Output the [x, y] coordinate of the center of the cell containing the given text.  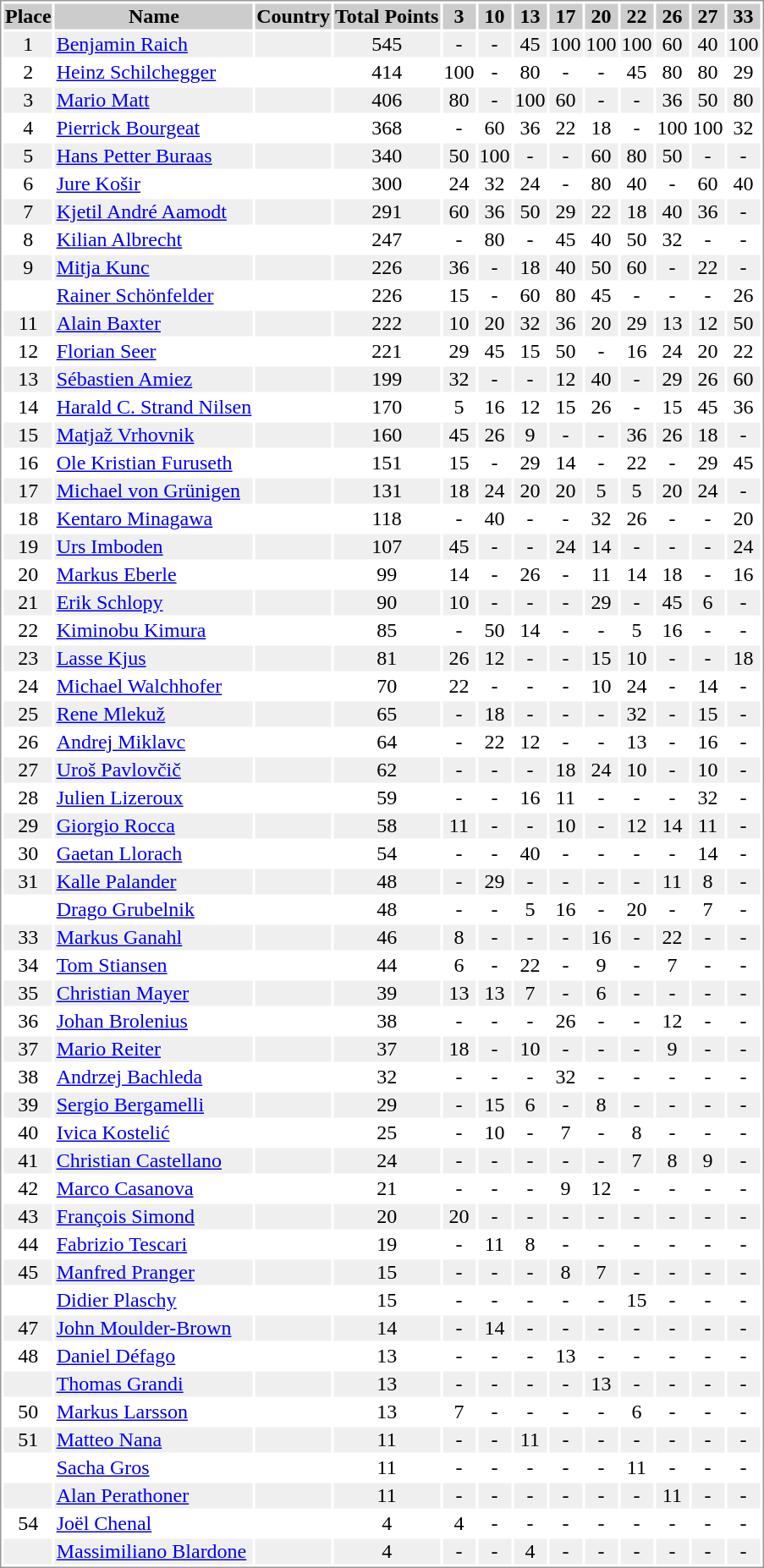
222 [386, 324]
199 [386, 380]
340 [386, 156]
Christian Mayer [154, 994]
Markus Larsson [154, 1412]
Total Points [386, 16]
Name [154, 16]
59 [386, 798]
Michael von Grünigen [154, 491]
Joël Chenal [154, 1523]
Giorgio Rocca [154, 826]
Markus Ganahl [154, 938]
François Simond [154, 1217]
John Moulder-Brown [154, 1329]
291 [386, 212]
Drago Grubelnik [154, 909]
Julien Lizeroux [154, 798]
Benjamin Raich [154, 45]
Mario Matt [154, 101]
34 [28, 965]
Rainer Schönfelder [154, 295]
30 [28, 853]
107 [386, 547]
Daniel Défago [154, 1356]
42 [28, 1188]
Thomas Grandi [154, 1384]
Rene Mlekuž [154, 715]
Marco Casanova [154, 1188]
Kalle Palander [154, 882]
Kentaro Minagawa [154, 518]
Alan Perathoner [154, 1496]
Erik Schlopy [154, 603]
Mario Reiter [154, 1050]
Ivica Kostelić [154, 1132]
35 [28, 994]
406 [386, 101]
Tom Stiansen [154, 965]
Jure Košir [154, 184]
545 [386, 45]
Urs Imboden [154, 547]
Andrej Miklavc [154, 742]
Hans Petter Buraas [154, 156]
131 [386, 491]
Uroš Pavlovčič [154, 770]
99 [386, 574]
46 [386, 938]
118 [386, 518]
Gaetan Llorach [154, 853]
Christian Castellano [154, 1161]
Ole Kristian Furuseth [154, 463]
160 [386, 436]
51 [28, 1440]
65 [386, 715]
Place [28, 16]
2 [28, 72]
Kiminobu Kimura [154, 630]
Harald C. Strand Nilsen [154, 407]
Kilian Albrecht [154, 239]
58 [386, 826]
Markus Eberle [154, 574]
151 [386, 463]
23 [28, 659]
Andrzej Bachleda [154, 1077]
Lasse Kjus [154, 659]
Massimiliano Blardone [154, 1552]
1 [28, 45]
Didier Plaschy [154, 1300]
300 [386, 184]
Manfred Pranger [154, 1273]
Matteo Nana [154, 1440]
170 [386, 407]
Sébastien Amiez [154, 380]
Fabrizio Tescari [154, 1244]
Matjaž Vrhovnik [154, 436]
81 [386, 659]
41 [28, 1161]
368 [386, 128]
31 [28, 882]
Alain Baxter [154, 324]
Pierrick Bourgeat [154, 128]
62 [386, 770]
70 [386, 686]
47 [28, 1329]
43 [28, 1217]
Kjetil André Aamodt [154, 212]
Sergio Bergamelli [154, 1105]
Heinz Schilchegger [154, 72]
Michael Walchhofer [154, 686]
85 [386, 630]
247 [386, 239]
Country [294, 16]
221 [386, 351]
Mitja Kunc [154, 268]
414 [386, 72]
Sacha Gros [154, 1467]
90 [386, 603]
64 [386, 742]
28 [28, 798]
Johan Brolenius [154, 1021]
Florian Seer [154, 351]
